Pinpoint the cell where the given text exists, returning its (x, y) midpoint coordinate. 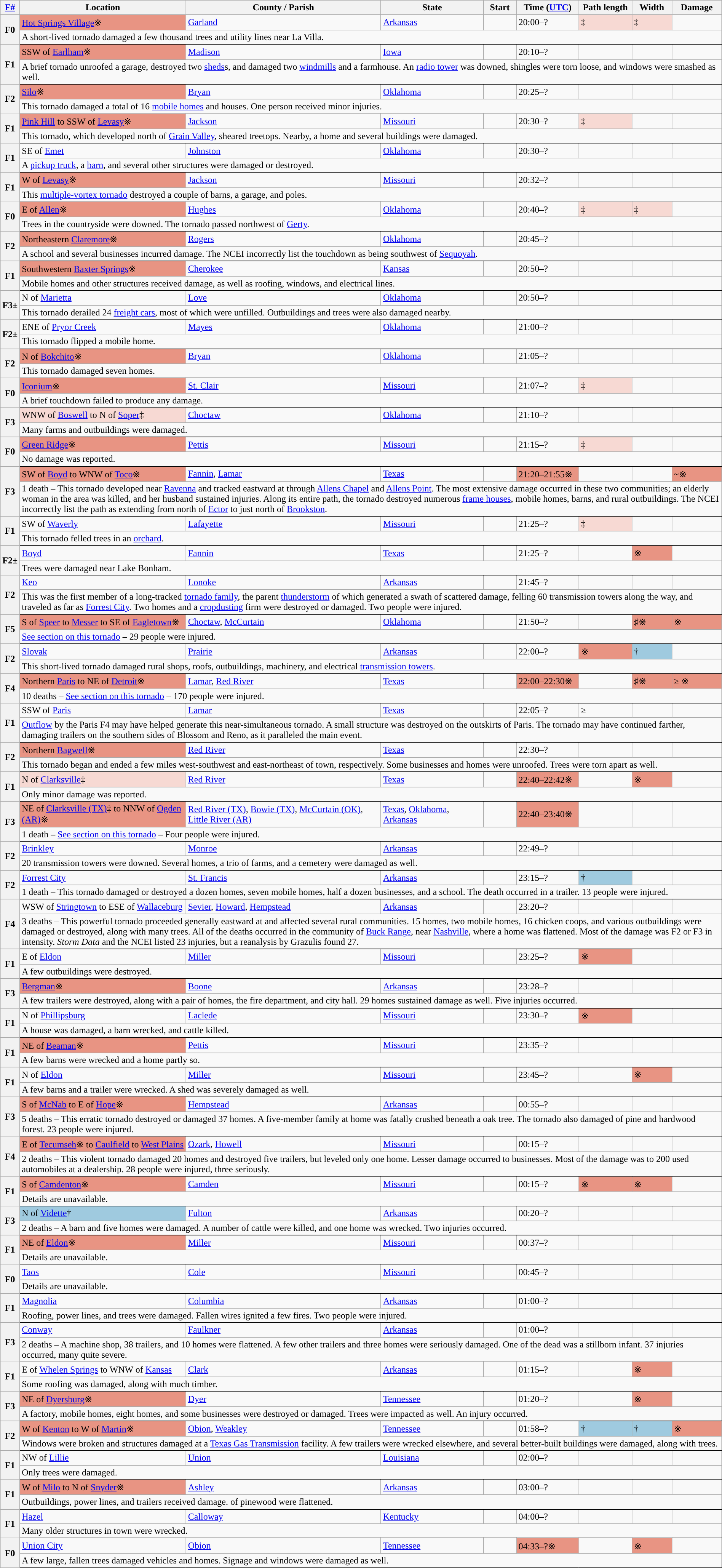
Forrest City (103, 878)
Many older structures in town were wrecked. (371, 1531)
21:45–? (548, 582)
22:00–22:30※ (548, 681)
NE of Eldon※ (103, 1243)
St. Francis (283, 878)
02:00–? (548, 1458)
Sevier, Howard, Hempstead (283, 907)
St. Clair (283, 386)
≥ ※ (697, 681)
Laclede (283, 1016)
Many farms and outbuildings were damaged. (371, 429)
Red River (TX), Bowie (TX), McCurtain (OK), Little River (AR) (283, 814)
State (432, 8)
01:15–? (548, 1370)
W of Milo to N of Snyder※ (103, 1487)
F3± (10, 305)
04:00–? (548, 1517)
00:45–? (548, 1272)
A short-lived tornado damaged a few thousand trees and utility lines near La Villa. (371, 37)
Silo※ (103, 92)
22:30–? (548, 750)
E of Eldon (103, 957)
Magnolia (103, 1301)
Choctaw (283, 415)
This tornado felled trees in an orchard. (371, 538)
01:58–? (548, 1429)
Choctaw, McCurtain (283, 622)
This multiple-vortex tornado destroyed a couple of barns, a garage, and poles. (371, 195)
F# (10, 8)
Only trees were damaged. (371, 1472)
This tornado derailed 24 freight cars, most of which were unfilled. Outbuildings and trees were also damaged nearby. (371, 312)
A few outbuildings were destroyed. (371, 971)
01:20–? (548, 1399)
Pink Hill to SSW of Levasy※ (103, 122)
SW of Boyd to WNW of Toco※ (103, 474)
WNW of Boswell to N of Soper‡ (103, 415)
Obion (283, 1546)
10 deaths – See section on this tornado – 170 people were injured. (371, 696)
SSW of Paris (103, 710)
Kentucky (432, 1517)
Mobile homes and other structures received damage, as well as roofing, windows, and electrical lines. (371, 283)
Northern Bagwell※ (103, 750)
20:25–? (548, 92)
22:40–22:42※ (548, 779)
This tornado damaged a total of 16 mobile homes and houses. One person received minor injuries. (371, 107)
20 transmission towers were downed. Several homes, a trio of farms, and a cemetery were damaged as well. (371, 863)
Cherokee (283, 269)
E of Tecumseh※ to Caulfield to West Plains (103, 1144)
SE of Emet (103, 150)
N of Marietta (103, 298)
Start (500, 8)
Union City (103, 1546)
Fulton (283, 1213)
This tornado, which developed north of Grain Valley, sheared treetops. Nearby, a home and several buildings were damaged. (371, 136)
N of Eldon (103, 1075)
Trees were damaged near Lake Bonham. (371, 568)
SW of Waverly (103, 524)
N of Bokchito※ (103, 356)
This tornado flipped a mobile home. (371, 341)
Dyer (283, 1399)
22:49–? (548, 849)
NE of Beaman※ (103, 1045)
Iconium※ (103, 386)
Cole (283, 1272)
22:05–? (548, 710)
W of Kenton to W of Martin※ (103, 1429)
County / Parish (283, 8)
21:50–? (548, 622)
00:55–? (548, 1104)
~※ (697, 474)
21:20–21:55※ (548, 474)
21:00–? (548, 327)
N of Vidette† (103, 1213)
E of Allen※ (103, 210)
A few barns were wrecked and a home partly so. (371, 1060)
Prairie (283, 651)
Johnston (283, 150)
SSW of Earlham※ (103, 52)
Mayes (283, 327)
Lonoke (283, 582)
21:15–? (548, 445)
Lamar, Red River (283, 681)
23:20–? (548, 907)
21:10–? (548, 415)
04:33–?※ (548, 1546)
00:37–? (548, 1243)
A brief touchdown failed to produce any damage. (371, 400)
WSW of Stringtown to ESE of Wallaceburg (103, 907)
A few large, fallen trees damaged vehicles and homes. Signage and windows were damaged as well. (371, 1560)
Hazel (103, 1517)
S of Camdenton※ (103, 1184)
Keo (103, 582)
Union (283, 1458)
E of Whelen Springs to WNW of Kansas (103, 1370)
Some roofing was damaged, along with much timber. (371, 1384)
20:10–? (548, 52)
23:15–? (548, 878)
22:00–? (548, 651)
Trees in the countryside were downed. The tornado passed northwest of Gerty. (371, 224)
Bergman※ (103, 986)
Lafayette (283, 524)
Ozark, Howell (283, 1144)
N of Clarksville‡ (103, 779)
NE of Dyersburg※ (103, 1399)
≥ (605, 710)
Obion, Weakley (283, 1429)
NE of Clarksville (TX)‡ to NNW of Ogden (AR)※ (103, 814)
23:25–? (548, 957)
Love (283, 298)
See section on this tornado – 29 people were injured. (371, 637)
A pickup truck, a barn, and several other structures were damaged or destroyed. (371, 165)
Location (103, 8)
W of Levasy※ (103, 180)
N of Phillipsburg (103, 1016)
S of Speer to Messer to SE of Eagletown※ (103, 622)
Rogers (283, 239)
Iowa (432, 52)
Green Ridge※ (103, 445)
A house was damaged, a barn wrecked, and cattle killed. (371, 1030)
Hot Springs Village※ (103, 22)
20:00–? (548, 22)
Outbuildings, power lines, and trailers received damage. of pinewood were flattened. (371, 1502)
F5 (10, 629)
1 death – See section on this tornado – Four people were injured. (371, 834)
Northern Paris to NE of Detroit※ (103, 681)
Lamar (283, 710)
2 deaths – A barn and five homes were damaged. A number of cattle were killed, and one home was wrecked. Two injuries occurred. (371, 1228)
This short-lived tornado damaged rural shops, roofs, outbuildings, machinery, and electrical transmission towers. (371, 666)
A school and several businesses incurred damage. The NCEI incorrectly list the touchdown as being southwest of Sequoyah. (371, 254)
ENE of Pryor Creek (103, 327)
Louisiana (432, 1458)
03:00–? (548, 1487)
Fannin (283, 553)
Hughes (283, 210)
Width (652, 8)
Damage (697, 8)
23:28–? (548, 986)
A factory, mobile homes, eight homes, and some businesses were destroyed or damaged. Trees were impacted as well. An injury occurred. (371, 1414)
Northeastern Claremore※ (103, 239)
A few barns and a trailer were wrecked. A shed was severely damaged as well. (371, 1090)
NW of Lillie (103, 1458)
Slovak (103, 651)
23:30–? (548, 1016)
Roofing, power lines, and trees were damaged. Fallen wires ignited a few fires. Two people were injured. (371, 1315)
Faulkner (283, 1330)
Texas, Oklahoma, Arkansas (432, 814)
Fannin, Lamar (283, 474)
Time (UTC) (548, 8)
S of McNab to E of Hope※ (103, 1104)
Southwestern Baxter Springs※ (103, 269)
23:35–? (548, 1045)
Madison (283, 52)
20:32–? (548, 180)
Camden (283, 1184)
Garland (283, 22)
Taos (103, 1272)
20:45–? (548, 239)
This tornado damaged seven homes. (371, 371)
23:45–? (548, 1075)
21:05–? (548, 356)
00:20–? (548, 1213)
22:40–23:40※ (548, 814)
Clark (283, 1370)
Monroe (283, 849)
Kansas (432, 269)
21:07–? (548, 386)
Boyd (103, 553)
Brinkley (103, 849)
20:40–? (548, 210)
Columbia (283, 1301)
Hempstead (283, 1104)
Calloway (283, 1517)
No damage was reported. (371, 459)
Path length (605, 8)
Only minor damage was reported. (371, 794)
Ashley (283, 1487)
Conway (103, 1330)
Boone (283, 986)
